Detect which cell encompasses the target text, then output its [X, Y] center coordinate. 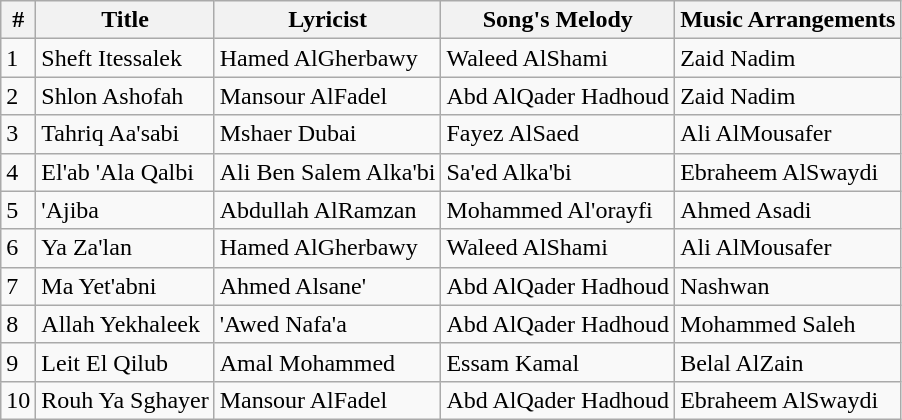
Rouh Ya Sghayer [125, 400]
Title [125, 20]
Shlon Ashofah [125, 96]
Abdullah AlRamzan [328, 210]
7 [18, 286]
Leit El Qilub [125, 362]
El'ab 'Ala Qalbi [125, 172]
Essam Kamal [558, 362]
9 [18, 362]
Mohammed Saleh [788, 324]
Mohammed Al'orayfi [558, 210]
Ahmed Alsane' [328, 286]
1 [18, 58]
Fayez AlSaed [558, 134]
Ma Yet'abni [125, 286]
3 [18, 134]
Song's Melody [558, 20]
10 [18, 400]
Tahriq Aa'sabi [125, 134]
Belal AlZain [788, 362]
Ali Ben Salem Alka'bi [328, 172]
Mshaer Dubai [328, 134]
2 [18, 96]
# [18, 20]
Ahmed Asadi [788, 210]
Amal Mohammed [328, 362]
5 [18, 210]
4 [18, 172]
Sa'ed Alka'bi [558, 172]
Allah Yekhaleek [125, 324]
Lyricist [328, 20]
6 [18, 248]
Nashwan [788, 286]
Sheft Itessalek [125, 58]
Music Arrangements [788, 20]
8 [18, 324]
'Awed Nafa'a [328, 324]
'Ajiba [125, 210]
Ya Za'lan [125, 248]
